Return (x, y) of the center of cell containing provided text 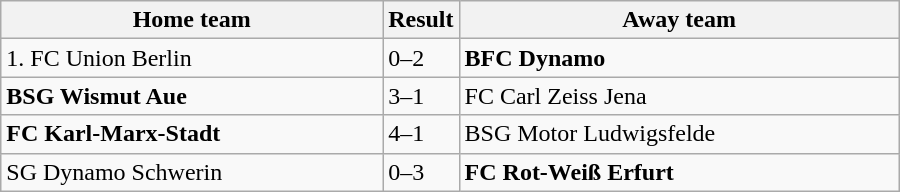
FC Carl Zeiss Jena (679, 96)
0–3 (421, 172)
Home team (192, 20)
Away team (679, 20)
SG Dynamo Schwerin (192, 172)
BSG Motor Ludwigsfelde (679, 134)
FC Rot-Weiß Erfurt (679, 172)
Result (421, 20)
4–1 (421, 134)
FC Karl-Marx-Stadt (192, 134)
1. FC Union Berlin (192, 58)
0–2 (421, 58)
3–1 (421, 96)
BFC Dynamo (679, 58)
BSG Wismut Aue (192, 96)
